Locate the cell with the specified text and output its (X, Y) center coordinate. 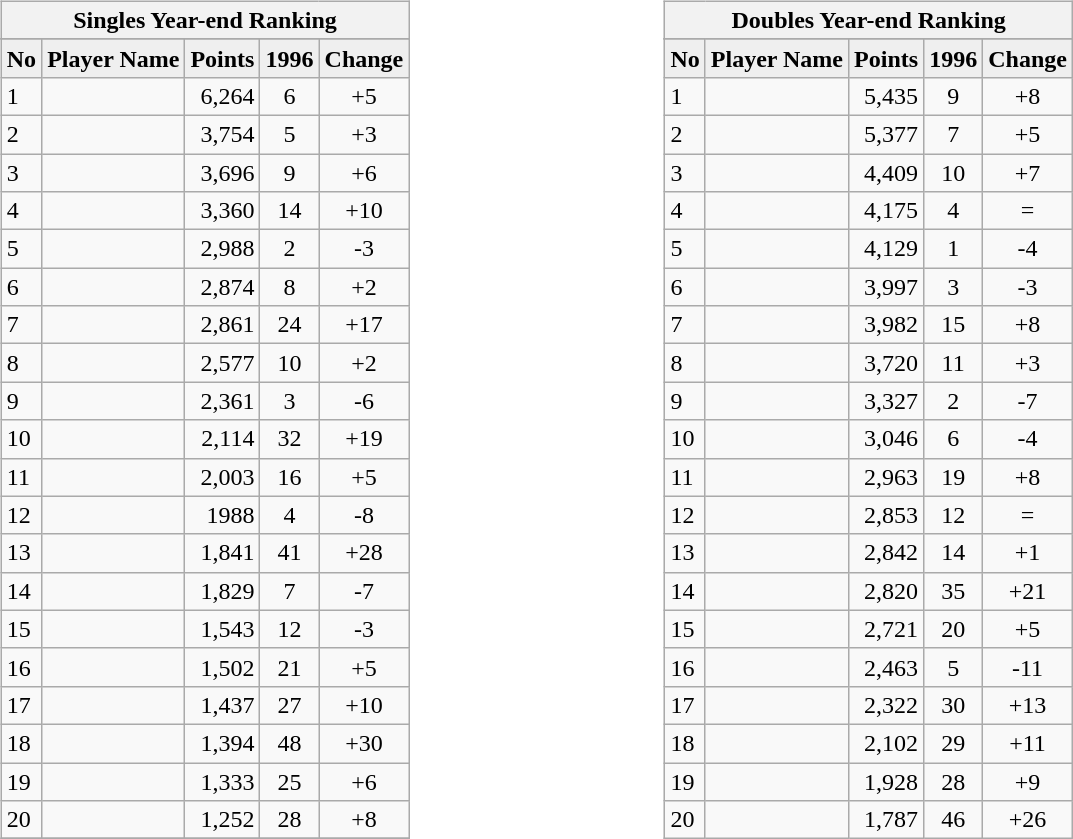
32 (290, 439)
2,842 (886, 553)
1,841 (222, 553)
2,820 (886, 591)
1,928 (886, 781)
3,982 (886, 325)
3,754 (222, 134)
2,577 (222, 363)
+26 (1028, 820)
2,114 (222, 439)
1988 (222, 515)
+28 (364, 553)
2,463 (886, 667)
2,003 (222, 477)
2,361 (222, 401)
25 (290, 781)
1,502 (222, 667)
5,377 (886, 134)
29 (954, 743)
21 (290, 667)
1,252 (222, 820)
+11 (1028, 743)
+7 (1028, 173)
2,963 (886, 477)
+19 (364, 439)
3,997 (886, 287)
2,721 (886, 629)
4,175 (886, 211)
5,435 (886, 96)
2,102 (886, 743)
24 (290, 325)
+9 (1028, 781)
3,046 (886, 439)
-8 (364, 515)
3,696 (222, 173)
1,394 (222, 743)
2,988 (222, 249)
27 (290, 705)
1,829 (222, 591)
2,861 (222, 325)
30 (954, 705)
3,327 (886, 401)
4,409 (886, 173)
+17 (364, 325)
4,129 (886, 249)
3,360 (222, 211)
35 (954, 591)
Doubles Year-end Ranking (869, 20)
2,322 (886, 705)
46 (954, 820)
48 (290, 743)
2,853 (886, 515)
1,333 (222, 781)
1,787 (886, 820)
+1 (1028, 553)
+13 (1028, 705)
Singles Year-end Ranking (205, 20)
+30 (364, 743)
1,437 (222, 705)
2,874 (222, 287)
1,543 (222, 629)
6,264 (222, 96)
3,720 (886, 363)
+21 (1028, 591)
41 (290, 553)
-11 (1028, 667)
-6 (364, 401)
